For the text-containing cell, return its midpoint in [x, y] coordinate format. 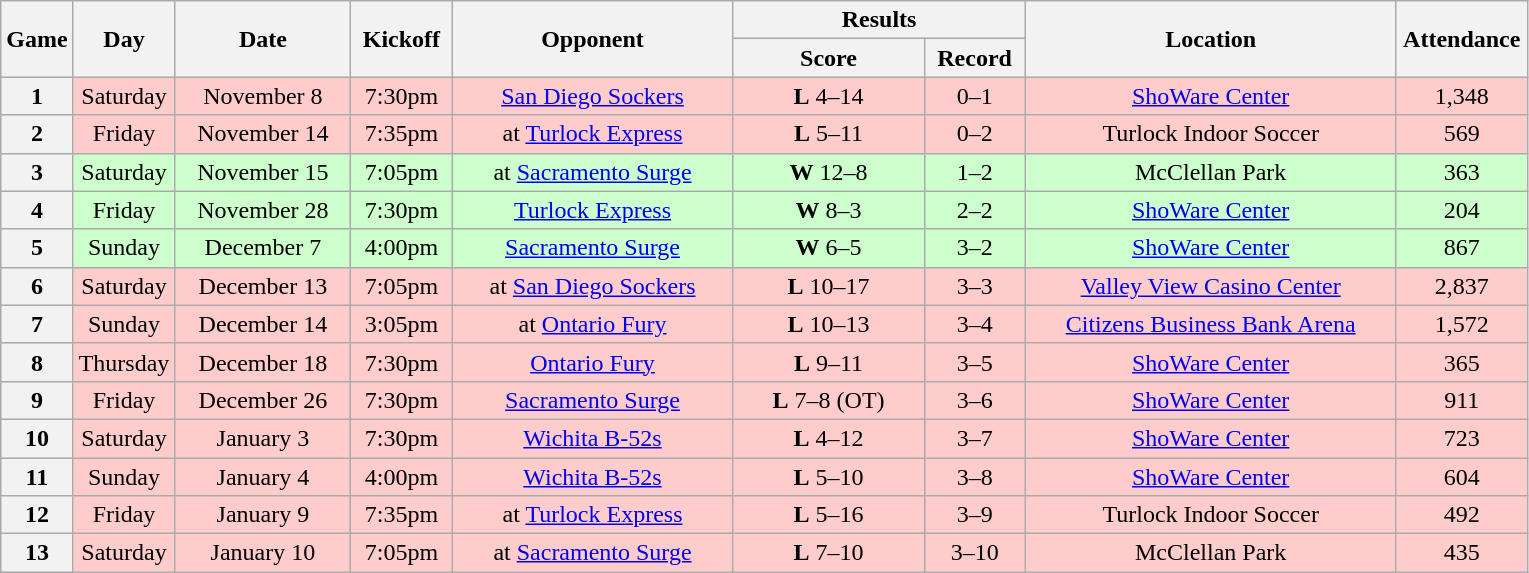
L 4–14 [828, 96]
3–2 [974, 248]
Opponent [592, 39]
Results [879, 20]
2–2 [974, 210]
3–7 [974, 438]
365 [1462, 362]
Turlock Express [592, 210]
Valley View Casino Center [1210, 286]
3 [37, 172]
L 7–8 (OT) [828, 400]
December 7 [263, 248]
December 26 [263, 400]
L 9–11 [828, 362]
Date [263, 39]
3–5 [974, 362]
6 [37, 286]
December 18 [263, 362]
0–2 [974, 134]
0–1 [974, 96]
2 [37, 134]
Ontario Fury [592, 362]
L 7–10 [828, 553]
November 14 [263, 134]
3–8 [974, 477]
San Diego Sockers [592, 96]
January 10 [263, 553]
L 4–12 [828, 438]
3–9 [974, 515]
492 [1462, 515]
1,348 [1462, 96]
January 4 [263, 477]
867 [1462, 248]
Day [124, 39]
204 [1462, 210]
1,572 [1462, 324]
723 [1462, 438]
November 15 [263, 172]
W 12–8 [828, 172]
Score [828, 58]
569 [1462, 134]
L 5–10 [828, 477]
January 9 [263, 515]
363 [1462, 172]
8 [37, 362]
Game [37, 39]
L 10–17 [828, 286]
Thursday [124, 362]
604 [1462, 477]
10 [37, 438]
12 [37, 515]
January 3 [263, 438]
1 [37, 96]
Kickoff [402, 39]
3–6 [974, 400]
Location [1210, 39]
911 [1462, 400]
1–2 [974, 172]
November 8 [263, 96]
W 8–3 [828, 210]
3–10 [974, 553]
3–4 [974, 324]
Citizens Business Bank Arena [1210, 324]
13 [37, 553]
3:05pm [402, 324]
2,837 [1462, 286]
December 13 [263, 286]
11 [37, 477]
3–3 [974, 286]
December 14 [263, 324]
9 [37, 400]
7 [37, 324]
5 [37, 248]
4 [37, 210]
435 [1462, 553]
Attendance [1462, 39]
at Ontario Fury [592, 324]
at San Diego Sockers [592, 286]
L 10–13 [828, 324]
November 28 [263, 210]
Record [974, 58]
L 5–11 [828, 134]
W 6–5 [828, 248]
L 5–16 [828, 515]
